Determine the (X, Y) coordinate at the center of the cell enclosing the given text.  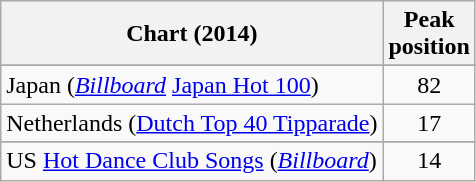
US Hot Dance Club Songs (Billboard) (192, 161)
Chart (2014) (192, 34)
Netherlands (Dutch Top 40 Tipparade) (192, 123)
82 (429, 85)
Japan (Billboard Japan Hot 100) (192, 85)
17 (429, 123)
14 (429, 161)
Peakposition (429, 34)
